Scan for the cell matching the given text and deliver its (x, y) coordinate at center. 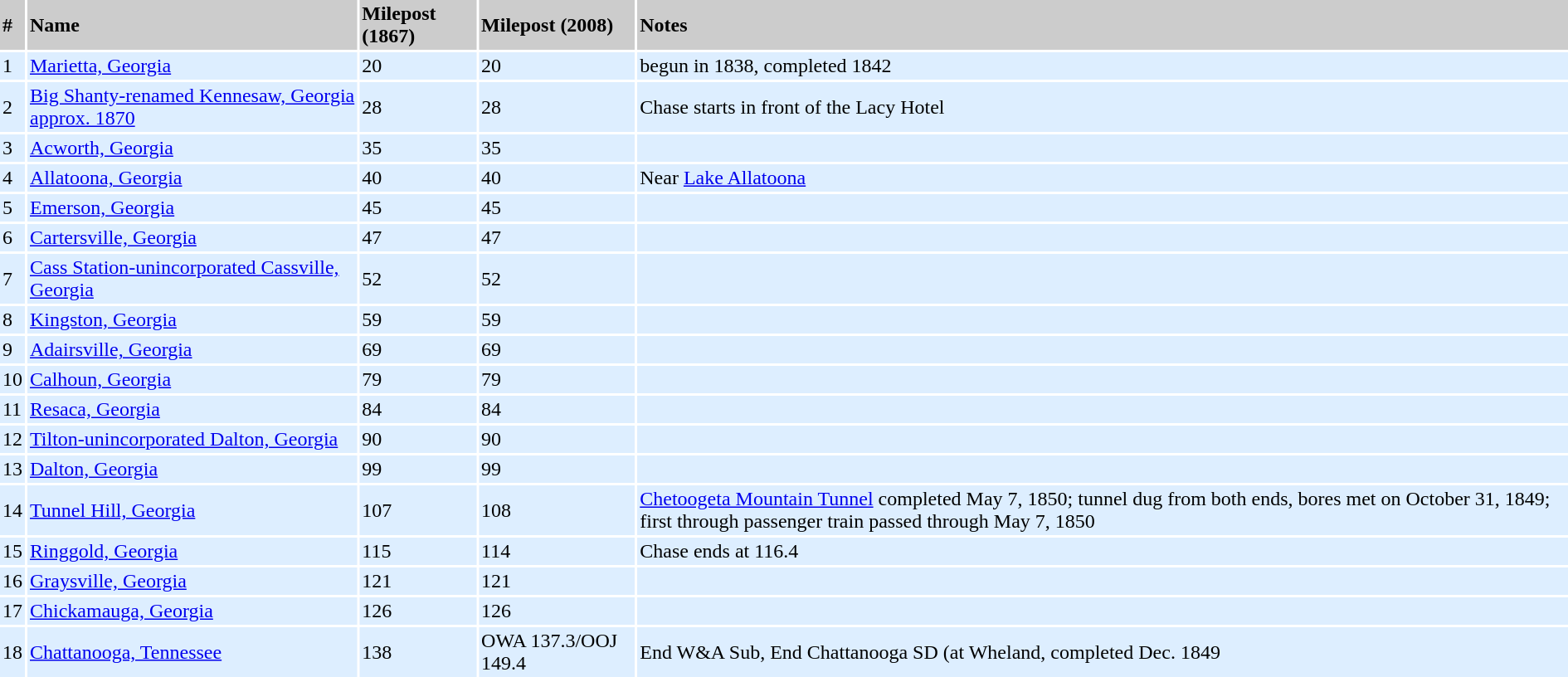
13 (12, 470)
Graysville, Georgia (192, 581)
Tunnel Hill, Georgia (192, 510)
108 (557, 510)
Allatoona, Georgia (192, 178)
Cartersville, Georgia (192, 237)
16 (12, 581)
138 (418, 652)
Cass Station-unincorporated Cassville, Georgia (192, 279)
Marietta, Georgia (192, 66)
Chickamauga, Georgia (192, 611)
End W&A Sub, End Chattanooga SD (at Wheland, completed Dec. 1849 (1103, 652)
Kingston, Georgia (192, 320)
15 (12, 551)
Acworth, Georgia (192, 148)
Dalton, Georgia (192, 470)
Tilton-unincorporated Dalton, Georgia (192, 440)
11 (12, 410)
10 (12, 380)
107 (418, 510)
Milepost (1867) (418, 25)
8 (12, 320)
Chase ends at 116.4 (1103, 551)
12 (12, 440)
Chattanooga, Tennessee (192, 652)
9 (12, 350)
1 (12, 66)
14 (12, 510)
6 (12, 237)
2 (12, 107)
Emerson, Georgia (192, 207)
OWA 137.3/OOJ 149.4 (557, 652)
Name (192, 25)
# (12, 25)
Chase starts in front of the Lacy Hotel (1103, 107)
Resaca, Georgia (192, 410)
4 (12, 178)
Milepost (2008) (557, 25)
114 (557, 551)
18 (12, 652)
Notes (1103, 25)
3 (12, 148)
17 (12, 611)
Ringgold, Georgia (192, 551)
begun in 1838, completed 1842 (1103, 66)
Big Shanty-renamed Kennesaw, Georgia approx. 1870 (192, 107)
Near Lake Allatoona (1103, 178)
5 (12, 207)
7 (12, 279)
115 (418, 551)
Calhoun, Georgia (192, 380)
Adairsville, Georgia (192, 350)
